Identify which cell holds the provided text, then report its [x, y] central coordinate. 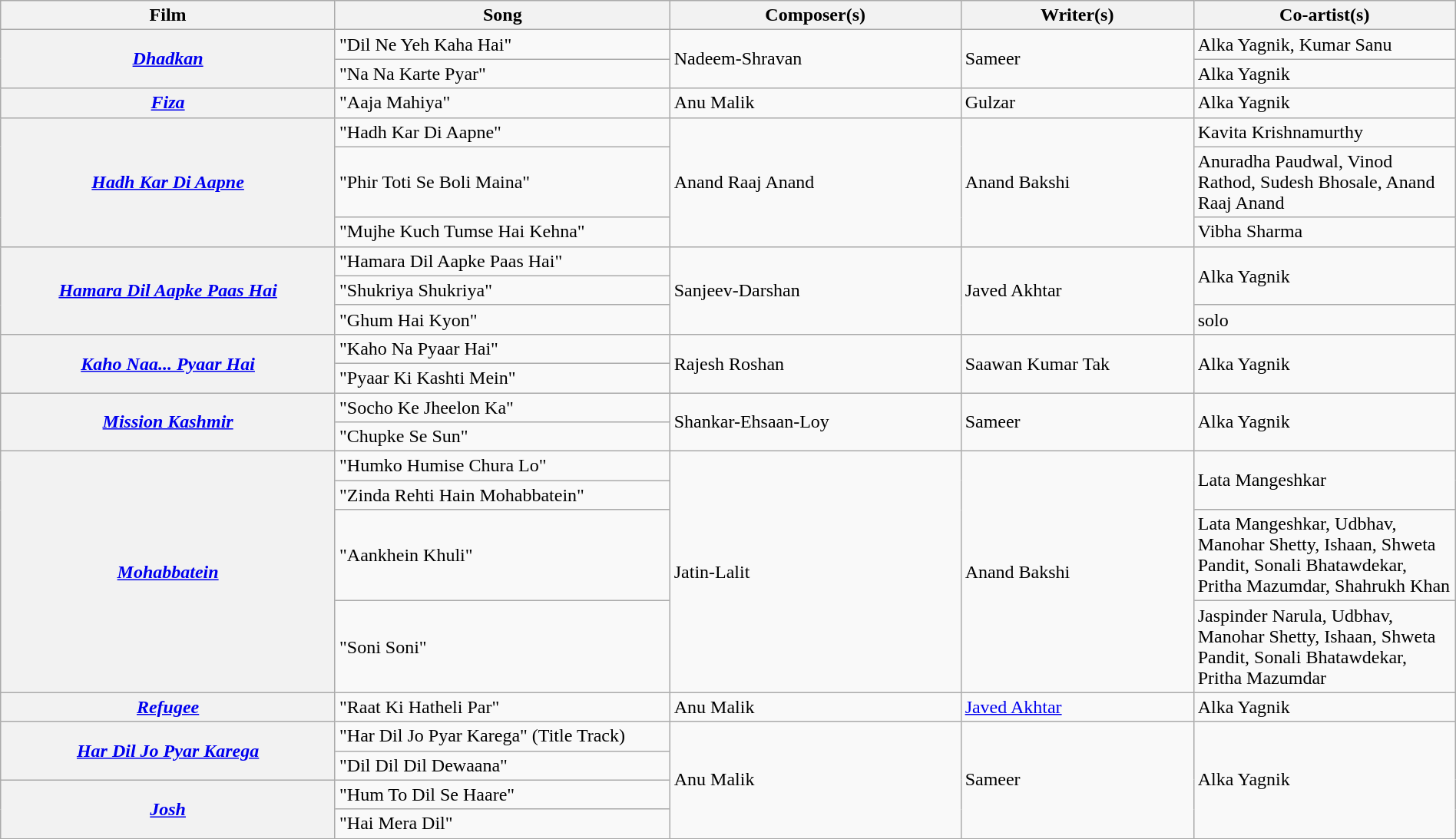
Mohabbatein [168, 572]
"Mujhe Kuch Tumse Hai Kehna" [502, 232]
Lata Mangeshkar, Udbhav, Manohar Shetty, Ishaan, Shweta Pandit, Sonali Bhatawdekar, Pritha Mazumdar, Shahrukh Khan [1324, 556]
Anuradha Paudwal, Vinod Rathod, Sudesh Bhosale, Anand Raaj Anand [1324, 182]
Hamara Dil Aapke Paas Hai [168, 290]
Gulzar [1077, 103]
Dhadkan [168, 59]
"Phir Toti Se Boli Maina" [502, 182]
Hadh Kar Di Aapne [168, 182]
Jaspinder Narula, Udbhav, Manohar Shetty, Ishaan, Shweta Pandit, Sonali Bhatawdekar, Pritha Mazumdar [1324, 646]
Kaho Naa... Pyaar Hai [168, 363]
Josh [168, 809]
"Dil Dil Dil Dewaana" [502, 765]
Fiza [168, 103]
Composer(s) [816, 15]
Har Dil Jo Pyar Karega [168, 751]
Shankar-Ehsaan-Loy [816, 422]
"Raat Ki Hatheli Par" [502, 707]
"Shukriya Shukriya" [502, 290]
"Na Na Karte Pyar" [502, 74]
Saawan Kumar Tak [1077, 363]
Jatin-Lalit [816, 572]
"Hamara Dil Aapke Paas Hai" [502, 261]
Song [502, 15]
Lata Mangeshkar [1324, 481]
"Aankhein Khuli" [502, 556]
Writer(s) [1077, 15]
"Dil Ne Yeh Kaha Hai" [502, 45]
"Socho Ke Jheelon Ka" [502, 408]
Vibha Sharma [1324, 232]
"Kaho Na Pyaar Hai" [502, 348]
"Aaja Mahiya" [502, 103]
Mission Kashmir [168, 422]
Film [168, 15]
Alka Yagnik, Kumar Sanu [1324, 45]
"Zinda Rehti Hain Mohabbatein" [502, 495]
"Har Dil Jo Pyar Karega" (Title Track) [502, 736]
Rajesh Roshan [816, 363]
Anand Raaj Anand [816, 182]
Sanjeev-Darshan [816, 290]
Nadeem-Shravan [816, 59]
solo [1324, 319]
"Soni Soni" [502, 646]
"Hum To Dil Se Haare" [502, 794]
"Pyaar Ki Kashti Mein" [502, 378]
"Humko Humise Chura Lo" [502, 466]
"Hadh Kar Di Aapne" [502, 132]
"Hai Mera Dil" [502, 824]
Kavita Krishnamurthy [1324, 132]
"Chupke Se Sun" [502, 437]
Co-artist(s) [1324, 15]
"Ghum Hai Kyon" [502, 319]
Refugee [168, 707]
